Identify which cell holds the provided text, then report its [X, Y] central coordinate. 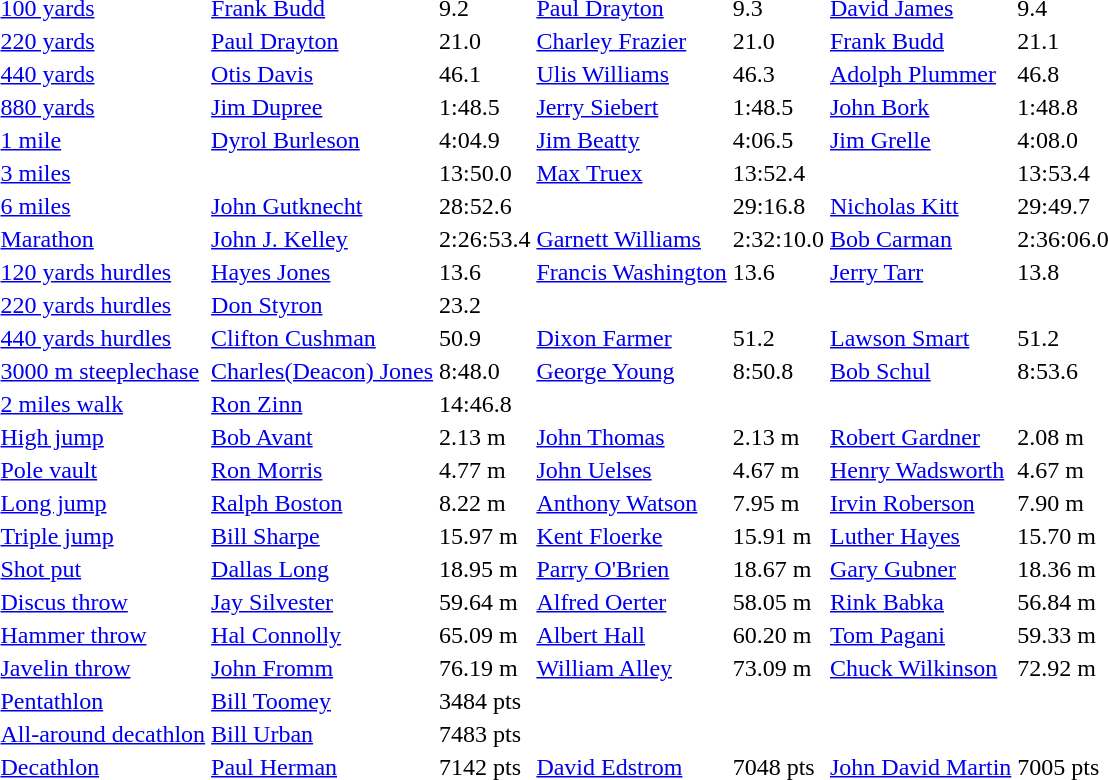
2:32:10.0 [778, 239]
Bill Urban [322, 734]
Jim Dupree [322, 107]
Gary Gubner [920, 569]
Kent Floerke [632, 536]
4.77 m [485, 470]
4.67 m [778, 470]
3484 pts [485, 701]
John Uelses [632, 470]
Jim Grelle [920, 140]
Luther Hayes [920, 536]
15.91 m [778, 536]
Rink Babka [920, 602]
Ralph Boston [322, 503]
51.2 [778, 338]
15.97 m [485, 536]
John Gutknecht [322, 206]
14:46.8 [485, 404]
Jerry Siebert [632, 107]
Garnett Williams [632, 239]
59.64 m [485, 602]
Don Styron [322, 305]
Irvin Roberson [920, 503]
John Fromm [322, 668]
28:52.6 [485, 206]
13:50.0 [485, 173]
John Bork [920, 107]
Jay Silvester [322, 602]
Henry Wadsworth [920, 470]
Dixon Farmer [632, 338]
Bob Avant [322, 437]
76.19 m [485, 668]
Dyrol Burleson [322, 140]
Frank Budd [920, 41]
13:52.4 [778, 173]
Nicholas Kitt [920, 206]
46.1 [485, 74]
2:26:53.4 [485, 239]
Charles(Deacon) Jones [322, 371]
William Alley [632, 668]
18.67 m [778, 569]
65.09 m [485, 635]
8:50.8 [778, 371]
Lawson Smart [920, 338]
George Young [632, 371]
Chuck Wilkinson [920, 668]
Charley Frazier [632, 41]
7.95 m [778, 503]
18.95 m [485, 569]
60.20 m [778, 635]
John J. Kelley [322, 239]
8.22 m [485, 503]
Alfred Oerter [632, 602]
Paul Drayton [322, 41]
Otis Davis [322, 74]
73.09 m [778, 668]
Ron Morris [322, 470]
Bob Schul [920, 371]
58.05 m [778, 602]
7483 pts [485, 734]
50.9 [485, 338]
Bill Toomey [322, 701]
Anthony Watson [632, 503]
Max Truex [632, 173]
Bill Sharpe [322, 536]
Robert Gardner [920, 437]
Bob Carman [920, 239]
Jim Beatty [632, 140]
Parry O'Brien [632, 569]
8:48.0 [485, 371]
Dallas Long [322, 569]
Francis Washington [632, 272]
Tom Pagani [920, 635]
Hayes Jones [322, 272]
Ron Zinn [322, 404]
Hal Connolly [322, 635]
23.2 [485, 305]
Albert Hall [632, 635]
Ulis Williams [632, 74]
Adolph Plummer [920, 74]
4:06.5 [778, 140]
Jerry Tarr [920, 272]
John Thomas [632, 437]
4:04.9 [485, 140]
29:16.8 [778, 206]
Clifton Cushman [322, 338]
46.3 [778, 74]
